Find where the given text appears and provide that cell's center as [X, Y] coordinate. 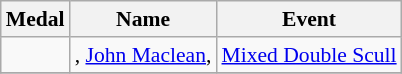
Mixed Double Scull [308, 55]
Name [144, 19]
, John Maclean, [144, 55]
Event [308, 19]
Medal [36, 19]
